From the cell containing the given text, extract its center point as [X, Y] coordinate. 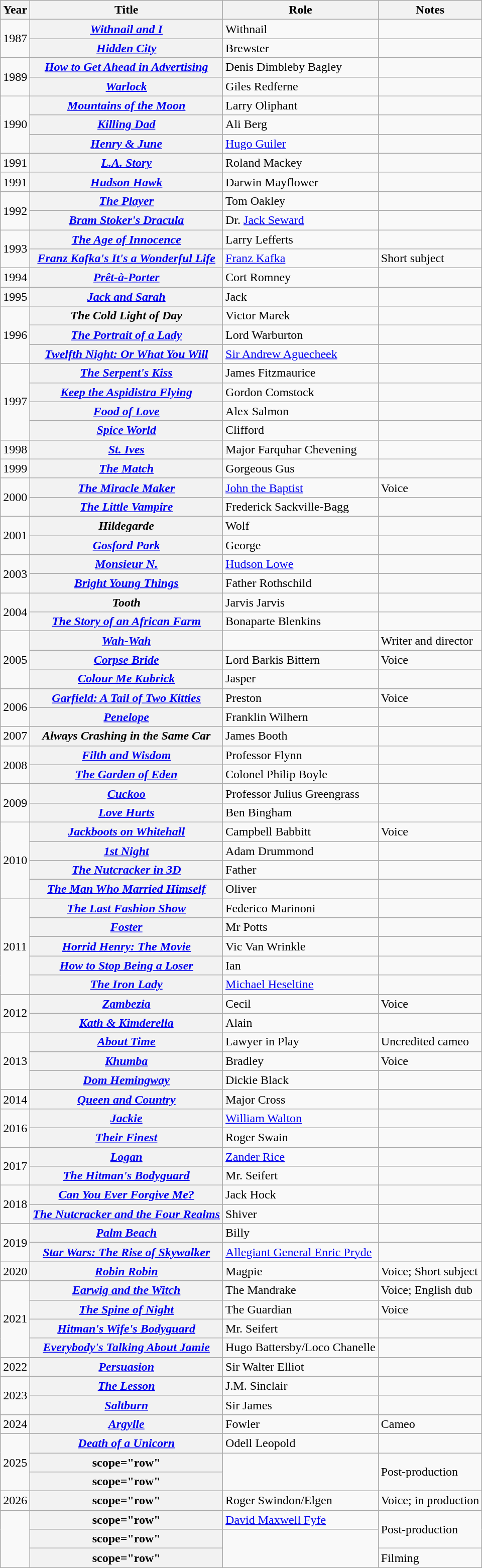
Father [301, 870]
Cameo [430, 1424]
Lord Barkis Bittern [301, 660]
1987 [15, 39]
Love Hurts [127, 812]
Larry Lefferts [301, 239]
Garfield: A Tail of Two Kitties [127, 698]
2007 [15, 736]
Uncredited cameo [430, 1042]
Preston [301, 698]
Jack and Sarah [127, 297]
1992 [15, 210]
Darwin Mayflower [301, 182]
Alain [301, 1023]
Franz Kafka [301, 259]
The Man Who Married Himself [127, 889]
1995 [15, 297]
1990 [15, 125]
Ali Berg [301, 125]
Larry Oliphant [301, 105]
Shiver [301, 1214]
The Little Vampire [127, 507]
Gorgeous Gus [301, 468]
Dr. Jack Seward [301, 220]
Star Wars: The Rise of Skywalker [127, 1252]
2005 [15, 660]
Billy [301, 1233]
Corpse Bride [127, 660]
Bonaparte Blenkins [301, 622]
2006 [15, 707]
2004 [15, 612]
Franklin Wilhern [301, 717]
James Fitzmaurice [301, 373]
David Maxwell Fyfe [301, 1520]
Mountains of the Moon [127, 105]
Professor Julius Greengrass [301, 793]
Magpie [301, 1271]
Jackie [127, 1118]
The Match [127, 468]
Oliver [301, 889]
Sir Andrew Aguecheek [301, 354]
Cuckoo [127, 793]
The Portrait of a Lady [127, 335]
1996 [15, 335]
Denis Dimbleby Bagley [301, 67]
The Nutcracker and the Four Realms [127, 1214]
Father Rothschild [301, 583]
The Hitman's Bodyguard [127, 1176]
Jackboots on Whitehall [127, 831]
Hitman's Wife's Bodyguard [127, 1329]
Always Crashing in the Same Car [127, 736]
Foster [127, 927]
Jarvis Jarvis [301, 602]
Their Finest [127, 1137]
Bram Stoker's Dracula [127, 220]
2026 [15, 1501]
Palm Beach [127, 1233]
St. Ives [127, 449]
2008 [15, 765]
1998 [15, 449]
Horrid Henry: The Movie [127, 946]
Hudson Hawk [127, 182]
Tooth [127, 602]
George [301, 545]
The Lesson [127, 1386]
2009 [15, 803]
The Last Fashion Show [127, 908]
Persuasion [127, 1367]
Sir James [301, 1405]
Penelope [127, 717]
Filth and Wisdom [127, 755]
The Serpent's Kiss [127, 373]
Major Cross [301, 1099]
Henry & June [127, 144]
The Nutcracker in 3D [127, 870]
Victor Marek [301, 316]
2014 [15, 1099]
Voice; English dub [430, 1290]
Lawyer in Play [301, 1042]
Bright Young Things [127, 583]
Tom Oakley [301, 201]
Logan [127, 1156]
Allegiant General Enric Pryde [301, 1252]
Michael Heseltine [301, 985]
The Spine of Night [127, 1309]
Gosford Park [127, 545]
Voice; Short subject [430, 1271]
2023 [15, 1395]
2012 [15, 1013]
2000 [15, 497]
Twelfth Night: Or What You Will [127, 354]
Argylle [127, 1424]
Vic Van Wrinkle [301, 946]
Khumba [127, 1061]
The Garden of Eden [127, 774]
Voice; in production [430, 1501]
The Story of an African Farm [127, 622]
Clifford [301, 430]
2011 [15, 946]
Adam Drummond [301, 851]
Campbell Babbitt [301, 831]
Roland Mackey [301, 163]
Short subject [430, 259]
Kath & Kimderella [127, 1023]
William Walton [301, 1118]
John the Baptist [301, 488]
Queen and Country [127, 1099]
2024 [15, 1424]
1999 [15, 468]
2018 [15, 1204]
Death of a Unicorn [127, 1443]
Withnail and I [127, 29]
James Booth [301, 736]
Bradley [301, 1061]
2013 [15, 1061]
Killing Dad [127, 125]
1994 [15, 278]
1st Night [127, 851]
2003 [15, 574]
The Player [127, 201]
Title [127, 10]
Professor Flynn [301, 755]
Filming [430, 1558]
Prêt-à-Porter [127, 278]
2001 [15, 535]
2010 [15, 860]
Hugo Battersby/Loco Chanelle [301, 1348]
Zander Rice [301, 1156]
Brewster [301, 48]
Jack [301, 297]
Spice World [127, 430]
Keep the Aspidistra Flying [127, 392]
Monsieur N. [127, 564]
Roger Swindon/Elgen [301, 1501]
2022 [15, 1367]
Franz Kafka's It's a Wonderful Life [127, 259]
Withnail [301, 29]
2020 [15, 1271]
Writer and director [430, 641]
2025 [15, 1462]
The Mandrake [301, 1290]
Ben Bingham [301, 812]
Giles Redferne [301, 86]
2017 [15, 1166]
About Time [127, 1042]
Alex Salmon [301, 411]
Roger Swain [301, 1137]
How to Get Ahead in Advertising [127, 67]
Can You Ever Forgive Me? [127, 1195]
Food of Love [127, 411]
How to Stop Being a Loser [127, 966]
Hidden City [127, 48]
Federico Marinoni [301, 908]
J.M. Sinclair [301, 1386]
L.A. Story [127, 163]
The Iron Lady [127, 985]
Everybody's Talking About Jamie [127, 1348]
Ian [301, 966]
1997 [15, 402]
2016 [15, 1128]
Year [15, 10]
Earwig and the Witch [127, 1290]
Frederick Sackville-Bagg [301, 507]
Wolf [301, 526]
1993 [15, 249]
Hildegarde [127, 526]
Jasper [301, 679]
Hudson Lowe [301, 564]
The Guardian [301, 1309]
Wah-Wah [127, 641]
Dom Hemingway [127, 1080]
Mr Potts [301, 927]
Jack Hock [301, 1195]
Colonel Philip Boyle [301, 774]
Sir Walter Elliot [301, 1367]
Saltburn [127, 1405]
Odell Leopold [301, 1443]
The Age of Innocence [127, 239]
Zambezia [127, 1004]
2019 [15, 1243]
Warlock [127, 86]
Role [301, 10]
Major Farquhar Chevening [301, 449]
Cecil [301, 1004]
Notes [430, 10]
Cort Romney [301, 278]
The Miracle Maker [127, 488]
1989 [15, 77]
2021 [15, 1319]
Hugo Guiler [301, 144]
The Cold Light of Day [127, 316]
Fowler [301, 1424]
Gordon Comstock [301, 392]
Lord Warburton [301, 335]
Robin Robin [127, 1271]
Colour Me Kubrick [127, 679]
Dickie Black [301, 1080]
